Scan for the cell matching the given text and deliver its (x, y) coordinate at center. 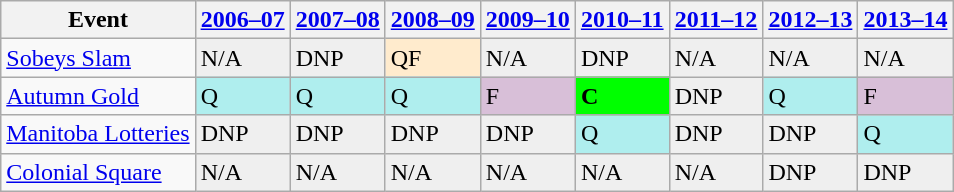
Autumn Gold (98, 96)
2008–09 (432, 20)
Event (98, 20)
2007–08 (338, 20)
Sobeys Slam (98, 58)
2009–10 (528, 20)
2006–07 (242, 20)
2012–13 (810, 20)
C (622, 96)
Manitoba Lotteries (98, 134)
2011–12 (716, 20)
2013–14 (906, 20)
QF (432, 58)
2010–11 (622, 20)
Colonial Square (98, 172)
